From the cell containing the given text, extract its center point as (X, Y) coordinate. 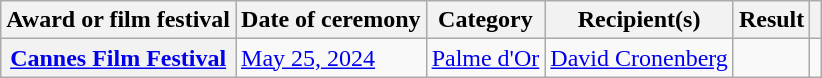
Result (771, 20)
Palme d'Or (486, 58)
Recipient(s) (640, 20)
Cannes Film Festival (118, 58)
David Cronenberg (640, 58)
Date of ceremony (332, 20)
May 25, 2024 (332, 58)
Category (486, 20)
Award or film festival (118, 20)
